Extract the (x, y) coordinate from the center of the cell holding the provided text.  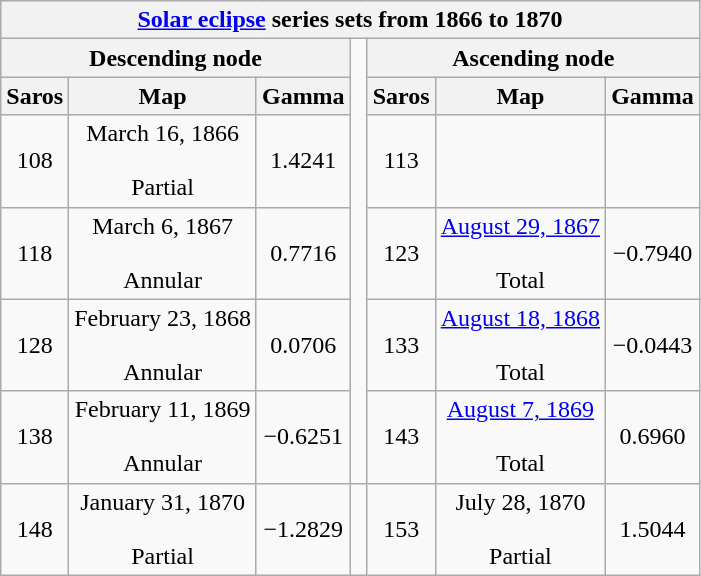
0.0706 (303, 345)
February 11, 1869Annular (163, 437)
113 (401, 161)
128 (35, 345)
118 (35, 253)
March 16, 1866Partial (163, 161)
1.4241 (303, 161)
−0.0443 (653, 345)
August 29, 1867Total (520, 253)
−1.2829 (303, 529)
January 31, 1870Partial (163, 529)
−0.7940 (653, 253)
August 7, 1869Total (520, 437)
Solar eclipse series sets from 1866 to 1870 (350, 20)
0.7716 (303, 253)
Ascending node (533, 58)
August 18, 1868Total (520, 345)
0.6960 (653, 437)
148 (35, 529)
143 (401, 437)
July 28, 1870Partial (520, 529)
153 (401, 529)
February 23, 1868Annular (163, 345)
133 (401, 345)
Descending node (176, 58)
March 6, 1867Annular (163, 253)
−0.6251 (303, 437)
108 (35, 161)
1.5044 (653, 529)
138 (35, 437)
123 (401, 253)
